For the text-containing cell, return its midpoint in [x, y] coordinate format. 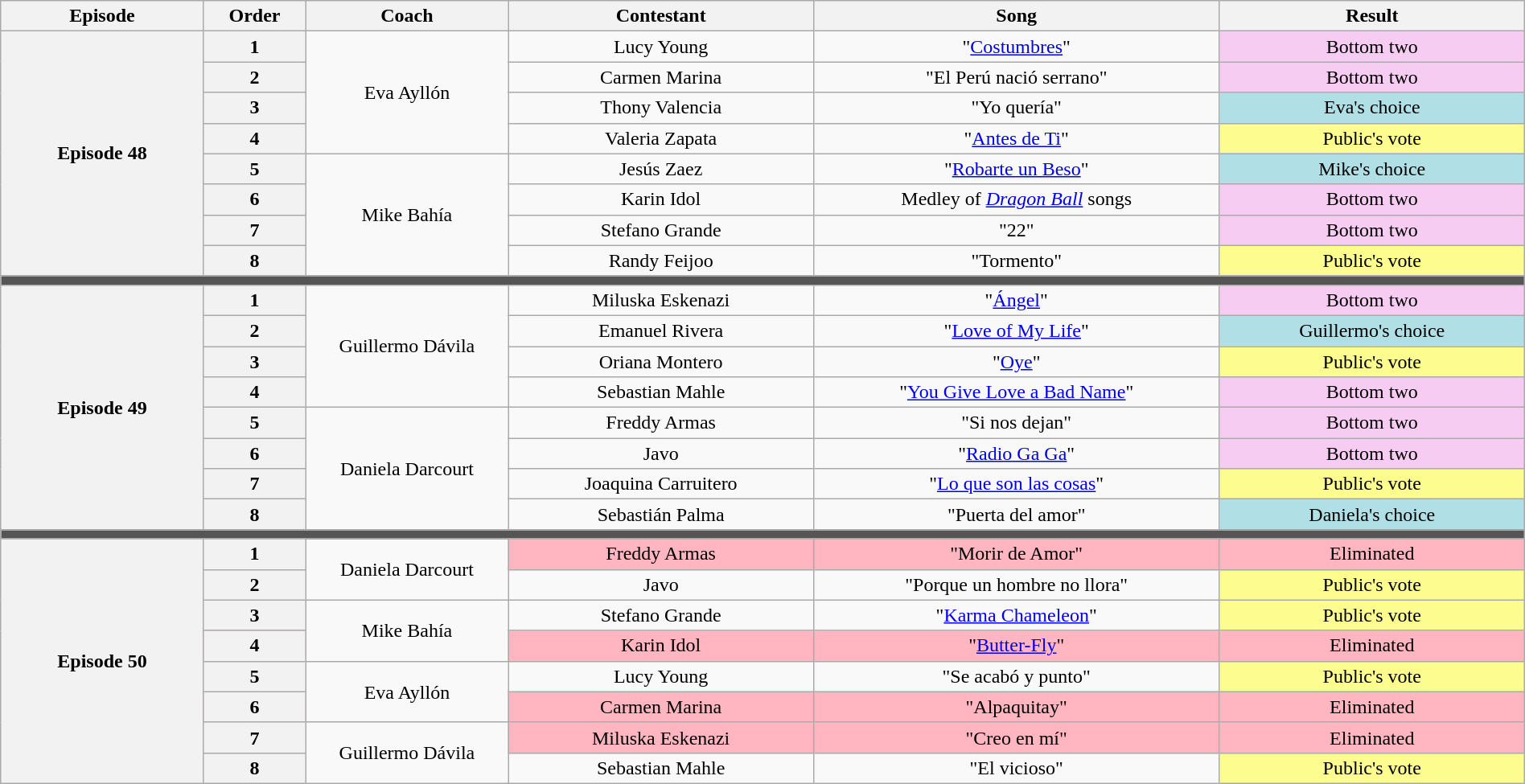
Episode 48 [103, 154]
"Oye" [1017, 361]
"Alpaquitay" [1017, 707]
Contestant [661, 16]
"El Perú nació serrano" [1017, 77]
"Si nos dejan" [1017, 423]
Episode [103, 16]
"Love of My Life" [1017, 330]
"Se acabó y punto" [1017, 676]
Randy Feijoo [661, 261]
"Porque un hombre no llora" [1017, 585]
"Puerta del amor" [1017, 515]
Guillermo's choice [1372, 330]
Sebastián Palma [661, 515]
Valeria Zapata [661, 138]
"You Give Love a Bad Name" [1017, 392]
Mike's choice [1372, 169]
Joaquina Carruitero [661, 484]
Episode 50 [103, 661]
Emanuel Rivera [661, 330]
Coach [407, 16]
Daniela's choice [1372, 515]
"Ángel" [1017, 300]
Medley of Dragon Ball songs [1017, 199]
"Tormento" [1017, 261]
"Butter-Fly" [1017, 646]
"Morir de Amor" [1017, 554]
Eva's choice [1372, 108]
"Costumbres" [1017, 47]
Jesús Zaez [661, 169]
"Robarte un Beso" [1017, 169]
Thony Valencia [661, 108]
"Antes de Ti" [1017, 138]
Order [254, 16]
Episode 49 [103, 407]
Song [1017, 16]
Oriana Montero [661, 361]
Result [1372, 16]
"Radio Ga Ga" [1017, 454]
"El vicioso" [1017, 768]
"Lo que son las cosas" [1017, 484]
"Creo en mí" [1017, 737]
"22" [1017, 230]
"Yo quería" [1017, 108]
"Karma Chameleon" [1017, 615]
